Locate the cell with the specified text and output its (X, Y) center coordinate. 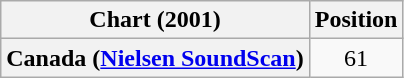
Position (356, 20)
61 (356, 58)
Canada (Nielsen SoundScan) (155, 58)
Chart (2001) (155, 20)
